From the cell containing the given text, extract its center point as [x, y] coordinate. 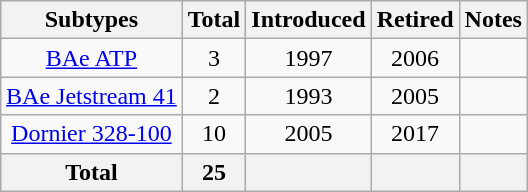
3 [214, 58]
2 [214, 96]
1993 [308, 96]
Dornier 328-100 [92, 134]
1997 [308, 58]
Subtypes [92, 20]
25 [214, 172]
BAe Jetstream 41 [92, 96]
Retired [415, 20]
10 [214, 134]
2017 [415, 134]
2006 [415, 58]
Notes [493, 20]
Introduced [308, 20]
BAe ATP [92, 58]
